Find where the given text appears and provide that cell's center as (X, Y) coordinate. 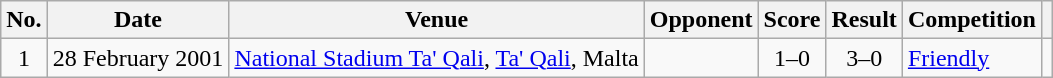
Result (864, 20)
3–0 (864, 58)
28 February 2001 (138, 58)
No. (24, 20)
National Stadium Ta' Qali, Ta' Qali, Malta (436, 58)
Venue (436, 20)
1 (24, 58)
Score (792, 20)
Date (138, 20)
Friendly (972, 58)
Opponent (701, 20)
1–0 (792, 58)
Competition (972, 20)
